Return the [x, y] coordinate for the center point of the cell that contains the specified text.  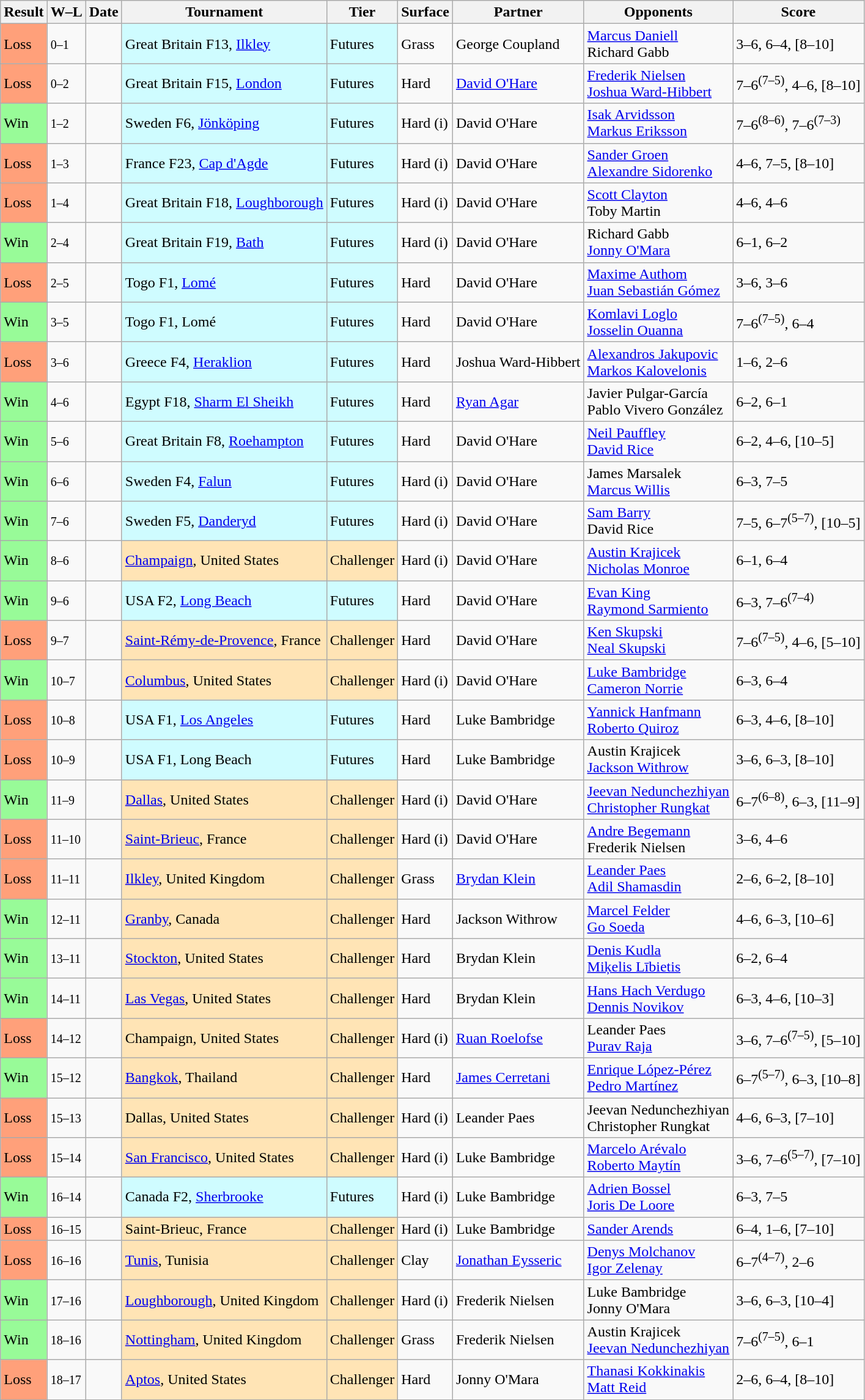
Surface [425, 12]
Ilkley, United Kingdom [224, 879]
7–5, 6–7(5–7), [10–5] [798, 521]
3–6, 7–6(5–7), [7–10] [798, 1158]
Richard Gabb Jonny O'Mara [658, 242]
6–3, 4–6, [8–10] [798, 720]
Austin Krajicek Jackson Withrow [658, 759]
15–13 [66, 1118]
Leander Paes Adil Shamasdin [658, 879]
Marcus Daniell Richard Gabb [658, 44]
Opponents [658, 12]
Loughborough, United Kingdom [224, 1300]
James Marsalek Marcus Willis [658, 481]
10–8 [66, 720]
Denis Kudla Miķelis Lībietis [658, 959]
Greece F4, Heraklion [224, 362]
1–2 [66, 123]
USA F1, Los Angeles [224, 720]
San Francisco, United States [224, 1158]
7–6(7–5), 6–1 [798, 1340]
Scott Clayton Toby Martin [658, 203]
Javier Pulgar-García Pablo Vivero González [658, 401]
Las Vegas, United States [224, 998]
Sander Groen Alexandre Sidorenko [658, 163]
11–10 [66, 839]
Marcel Felder Go Soeda [658, 918]
6–2, 4–6, [10–5] [798, 441]
Frederik Nielsen Joshua Ward-Hibbert [658, 83]
1–3 [66, 163]
6–1, 6–4 [798, 561]
3–6, 4–6 [798, 839]
1–6, 2–6 [798, 362]
Result [24, 12]
Komlavi Loglo Josselin Ouanna [658, 322]
Neil Pauffley David Rice [658, 441]
Luke Bambridge Jonny O'Mara [658, 1300]
11–9 [66, 800]
Isak Arvidsson Markus Eriksson [658, 123]
Ken Skupski Neal Skupski [658, 641]
16–14 [66, 1197]
8–6 [66, 561]
2–6, 6–4, [8–10] [798, 1379]
W–L [66, 12]
Great Britain F18, Loughborough [224, 203]
6–1, 6–2 [798, 242]
Score [798, 12]
George Coupland [518, 44]
12–11 [66, 918]
Nottingham, United Kingdom [224, 1340]
Tournament [224, 12]
Leander Paes [518, 1118]
3–6, 6–3, [8–10] [798, 759]
16–15 [66, 1229]
Egypt F18, Sharm El Sheikh [224, 401]
6–2, 6–4 [798, 959]
10–7 [66, 680]
9–6 [66, 600]
Sweden F4, Falun [224, 481]
Tier [362, 12]
Sweden F5, Danderyd [224, 521]
Great Britain F13, Ilkley [224, 44]
15–14 [66, 1158]
Saint-Rémy-de-Provence, France [224, 641]
11–11 [66, 879]
0–2 [66, 83]
7–6(7–5), 4–6, [8–10] [798, 83]
Aptos, United States [224, 1379]
Enrique López-Pérez Pedro Martínez [658, 1077]
Jonny O'Mara [518, 1379]
Ryan Agar [518, 401]
3–6, 6–4, [8–10] [798, 44]
Columbus, United States [224, 680]
18–17 [66, 1379]
Luke Bambridge Cameron Norrie [658, 680]
6–3, 7–6(7–4) [798, 600]
France F23, Cap d'Agde [224, 163]
Sam Barry David Rice [658, 521]
4–6, 7–5, [8–10] [798, 163]
Clay [425, 1261]
Hans Hach Verdugo Dennis Novikov [658, 998]
Denys Molchanov Igor Zelenay [658, 1261]
6–2, 6–1 [798, 401]
Austin Krajicek Jeevan Nedunchezhiyan [658, 1340]
6–7(5–7), 6–3, [10–8] [798, 1077]
7–6 [66, 521]
Granby, Canada [224, 918]
Evan King Raymond Sarmiento [658, 600]
Great Britain F15, London [224, 83]
3–6, 7–6(7–5), [5–10] [798, 1038]
Yannick Hanfmann Roberto Quiroz [658, 720]
Andre Begemann Frederik Nielsen [658, 839]
USA F1, Long Beach [224, 759]
15–12 [66, 1077]
13–11 [66, 959]
Marcelo Arévalo Roberto Maytín [658, 1158]
Jonathan Eysseric [518, 1261]
3–6, 3–6 [798, 282]
Canada F2, Sherbrooke [224, 1197]
4–6, 6–3, [10–6] [798, 918]
Great Britain F8, Roehampton [224, 441]
6–3, 6–4 [798, 680]
17–16 [66, 1300]
3–6 [66, 362]
James Cerretani [518, 1077]
16–16 [66, 1261]
4–6 [66, 401]
Date [104, 12]
Austin Krajicek Nicholas Monroe [658, 561]
Sander Arends [658, 1229]
6–3, 4–6, [10–3] [798, 998]
2–4 [66, 242]
Alexandros Jakupovic Markos Kalovelonis [658, 362]
14–12 [66, 1038]
Bangkok, Thailand [224, 1077]
6–7(6–8), 6–3, [11–9] [798, 800]
9–7 [66, 641]
7–6(7–5), 4–6, [5–10] [798, 641]
4–6, 6–3, [7–10] [798, 1118]
14–11 [66, 998]
0–1 [66, 44]
2–5 [66, 282]
Adrien Bossel Joris De Loore [658, 1197]
7–6(7–5), 6–4 [798, 322]
Ruan Roelofse [518, 1038]
Partner [518, 12]
Jackson Withrow [518, 918]
Joshua Ward-Hibbert [518, 362]
10–9 [66, 759]
1–4 [66, 203]
Thanasi Kokkinakis Matt Reid [658, 1379]
5–6 [66, 441]
Sweden F6, Jönköping [224, 123]
USA F2, Long Beach [224, 600]
Tunis, Tunisia [224, 1261]
Great Britain F19, Bath [224, 242]
3–6, 6–3, [10–4] [798, 1300]
6–6 [66, 481]
7–6(8–6), 7–6(7–3) [798, 123]
Stockton, United States [224, 959]
4–6, 4–6 [798, 203]
2–6, 6–2, [8–10] [798, 879]
6–7(4–7), 2–6 [798, 1261]
3–5 [66, 322]
6–4, 1–6, [7–10] [798, 1229]
Leander Paes Purav Raja [658, 1038]
Maxime Authom Juan Sebastián Gómez [658, 282]
18–16 [66, 1340]
